Detect which cell encompasses the target text, then output its [x, y] center coordinate. 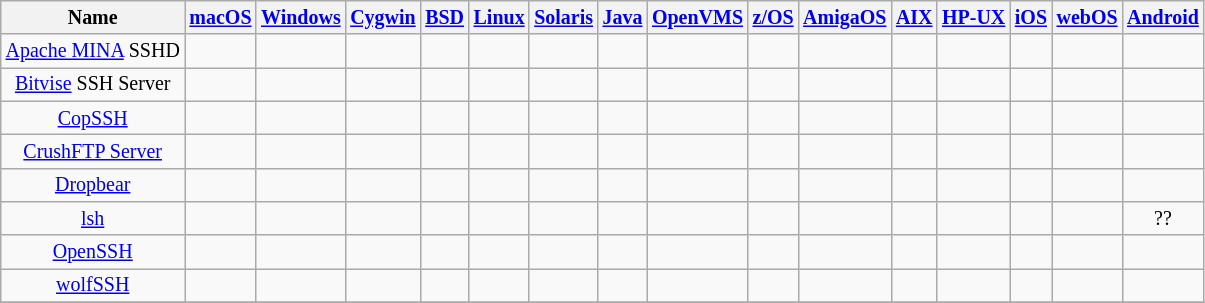
?? [1162, 218]
Android [1162, 18]
Windows [300, 18]
AmigaOS [844, 18]
Dropbear [93, 184]
lsh [93, 218]
Linux [500, 18]
z/OS [774, 18]
OpenVMS [698, 18]
OpenSSH [93, 252]
iOS [1031, 18]
BSD [444, 18]
CrushFTP Server [93, 152]
AIX [914, 18]
Java [622, 18]
Bitvise SSH Server [93, 84]
macOS [221, 18]
CopSSH [93, 118]
HP-UX [974, 18]
webOS [1088, 18]
Solaris [563, 18]
wolfSSH [93, 286]
Name [93, 18]
Apache MINA SSHD [93, 52]
Cygwin [382, 18]
